Return the (x, y) coordinate for the center point of the cell that contains the specified text.  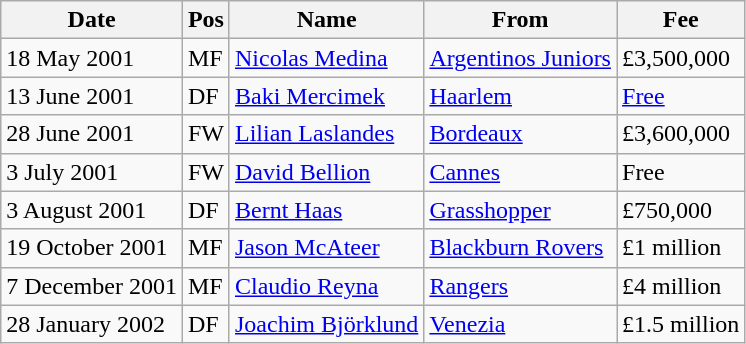
Fee (680, 20)
Baki Mercimek (326, 96)
David Bellion (326, 172)
Nicolas Medina (326, 58)
Joachim Björklund (326, 324)
£3,500,000 (680, 58)
Haarlem (520, 96)
Claudio Reyna (326, 286)
Lilian Laslandes (326, 134)
18 May 2001 (92, 58)
28 January 2002 (92, 324)
3 July 2001 (92, 172)
Date (92, 20)
£4 million (680, 286)
Grasshopper (520, 210)
3 August 2001 (92, 210)
Name (326, 20)
19 October 2001 (92, 248)
£750,000 (680, 210)
£1 million (680, 248)
Cannes (520, 172)
28 June 2001 (92, 134)
Pos (206, 20)
£1.5 million (680, 324)
From (520, 20)
Rangers (520, 286)
Jason McAteer (326, 248)
7 December 2001 (92, 286)
Venezia (520, 324)
13 June 2001 (92, 96)
Argentinos Juniors (520, 58)
£3,600,000 (680, 134)
Blackburn Rovers (520, 248)
Bernt Haas (326, 210)
Bordeaux (520, 134)
